For the text-containing cell, return its midpoint in (X, Y) coordinate format. 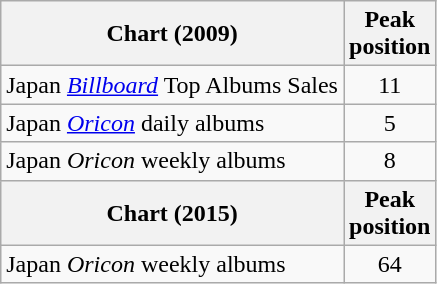
Japan Billboard Top Albums Sales (172, 85)
8 (390, 161)
11 (390, 85)
Chart (2015) (172, 212)
Chart (2009) (172, 34)
Japan Oricon daily albums (172, 123)
5 (390, 123)
64 (390, 264)
